Identify which cell holds the provided text, then report its (x, y) central coordinate. 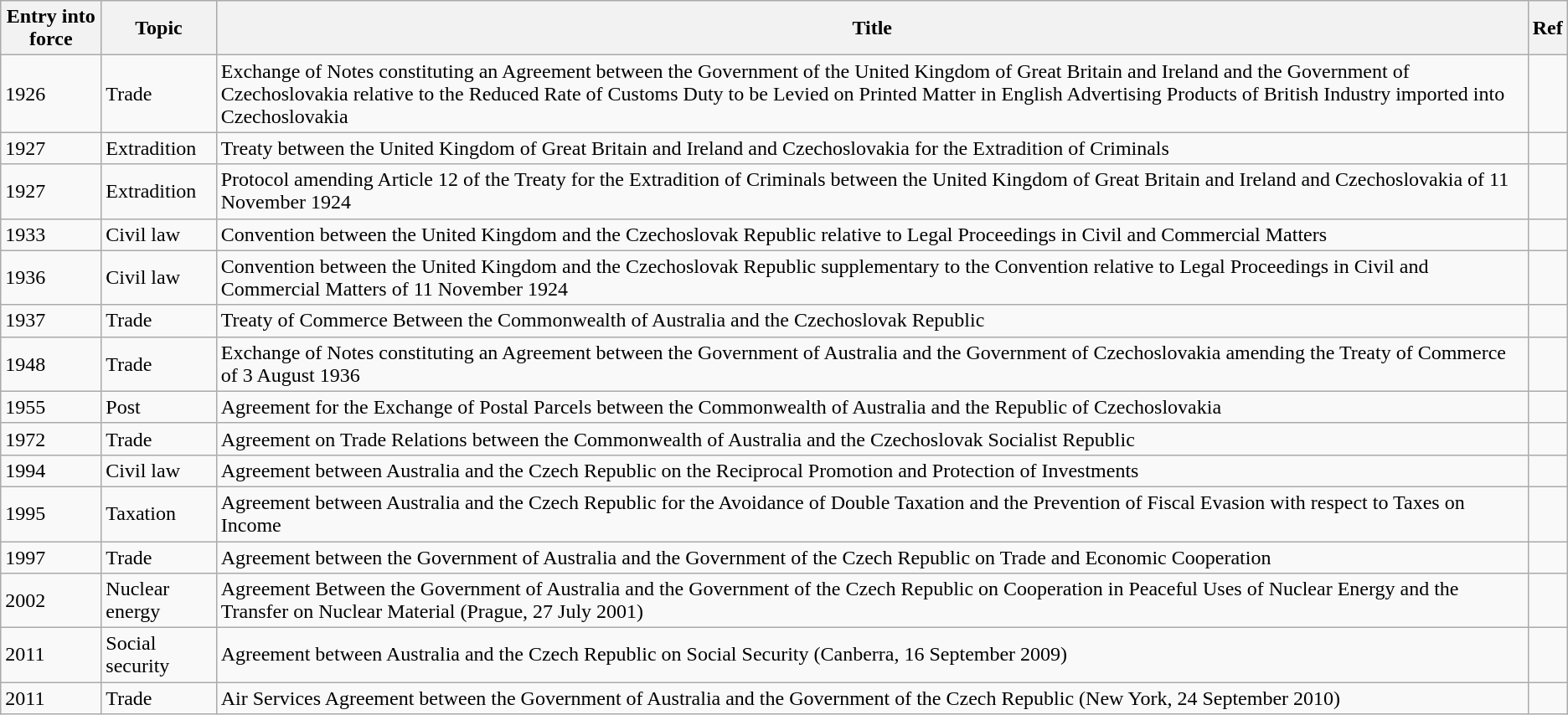
1955 (51, 407)
Topic (159, 28)
Ref (1548, 28)
Nuclear energy (159, 601)
1926 (51, 94)
1972 (51, 439)
Convention between the United Kingdom and the Czechoslovak Republic relative to Legal Proceedings in Civil and Commercial Matters (872, 234)
1994 (51, 471)
1948 (51, 363)
Air Services Agreement between the Government of Australia and the Government of the Czech Republic (New York, 24 September 2010) (872, 698)
Taxation (159, 514)
Agreement between Australia and the Czech Republic on Social Security (Canberra, 16 September 2009) (872, 655)
1937 (51, 321)
Treaty between the United Kingdom of Great Britain and Ireland and Czechoslovakia for the Extradition of Criminals (872, 148)
Agreement for the Exchange of Postal Parcels between the Commonwealth of Australia and the Republic of Czechoslovakia (872, 407)
Agreement between Australia and the Czech Republic on the Reciprocal Promotion and Protection of Investments (872, 471)
Title (872, 28)
Post (159, 407)
Agreement on Trade Relations between the Commonwealth of Australia and the Czechoslovak Socialist Republic (872, 439)
Social security (159, 655)
Treaty of Commerce Between the Commonwealth of Australia and the Czechoslovak Republic (872, 321)
1936 (51, 278)
1995 (51, 514)
1933 (51, 234)
Entry into force (51, 28)
2002 (51, 601)
1997 (51, 557)
Agreement between the Government of Australia and the Government of the Czech Republic on Trade and Economic Cooperation (872, 557)
